Pinpoint the cell where the given text exists, returning its [x, y] midpoint coordinate. 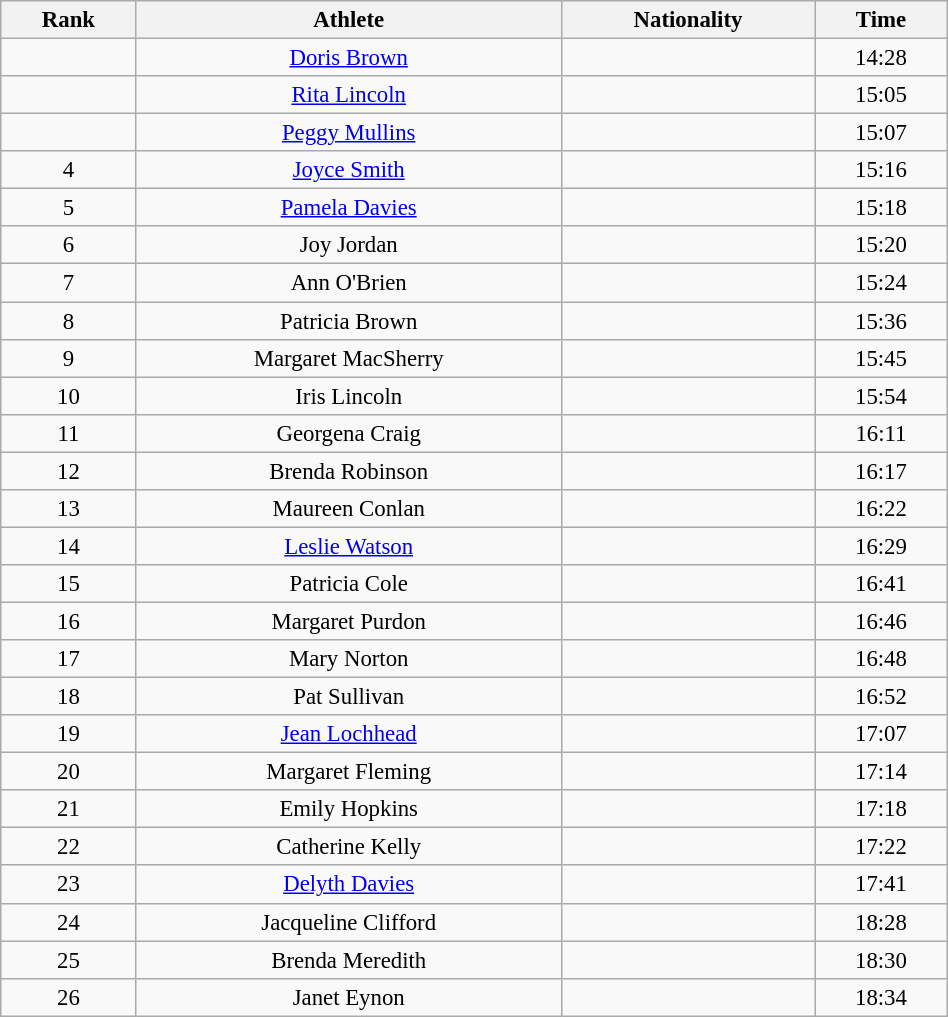
Margaret Purdon [348, 621]
Catherine Kelly [348, 847]
Margaret MacSherry [348, 358]
Pamela Davies [348, 208]
5 [68, 208]
Delyth Davies [348, 885]
Rita Lincoln [348, 95]
7 [68, 283]
18:28 [882, 922]
Leslie Watson [348, 546]
16:29 [882, 546]
16:46 [882, 621]
25 [68, 960]
Patricia Cole [348, 584]
Ann O'Brien [348, 283]
23 [68, 885]
11 [68, 433]
16:48 [882, 659]
15:36 [882, 321]
15:45 [882, 358]
14:28 [882, 58]
15:54 [882, 396]
9 [68, 358]
Janet Eynon [348, 997]
15:07 [882, 133]
17:18 [882, 809]
8 [68, 321]
10 [68, 396]
13 [68, 509]
14 [68, 546]
Patricia Brown [348, 321]
17:22 [882, 847]
Athlete [348, 20]
15:05 [882, 95]
Jean Lochhead [348, 734]
Brenda Meredith [348, 960]
Rank [68, 20]
26 [68, 997]
16:52 [882, 697]
15:20 [882, 245]
Margaret Fleming [348, 772]
Nationality [688, 20]
16:41 [882, 584]
22 [68, 847]
15 [68, 584]
Doris Brown [348, 58]
15:16 [882, 170]
18:34 [882, 997]
Pat Sullivan [348, 697]
19 [68, 734]
Brenda Robinson [348, 471]
Peggy Mullins [348, 133]
18 [68, 697]
Emily Hopkins [348, 809]
Time [882, 20]
4 [68, 170]
6 [68, 245]
Georgena Craig [348, 433]
12 [68, 471]
Joyce Smith [348, 170]
16:22 [882, 509]
17 [68, 659]
24 [68, 922]
15:24 [882, 283]
Jacqueline Clifford [348, 922]
15:18 [882, 208]
Mary Norton [348, 659]
16:17 [882, 471]
17:14 [882, 772]
21 [68, 809]
Joy Jordan [348, 245]
Iris Lincoln [348, 396]
16:11 [882, 433]
17:07 [882, 734]
Maureen Conlan [348, 509]
16 [68, 621]
17:41 [882, 885]
18:30 [882, 960]
20 [68, 772]
